Search for the cell housing the specified text and yield its [x, y] center coordinate. 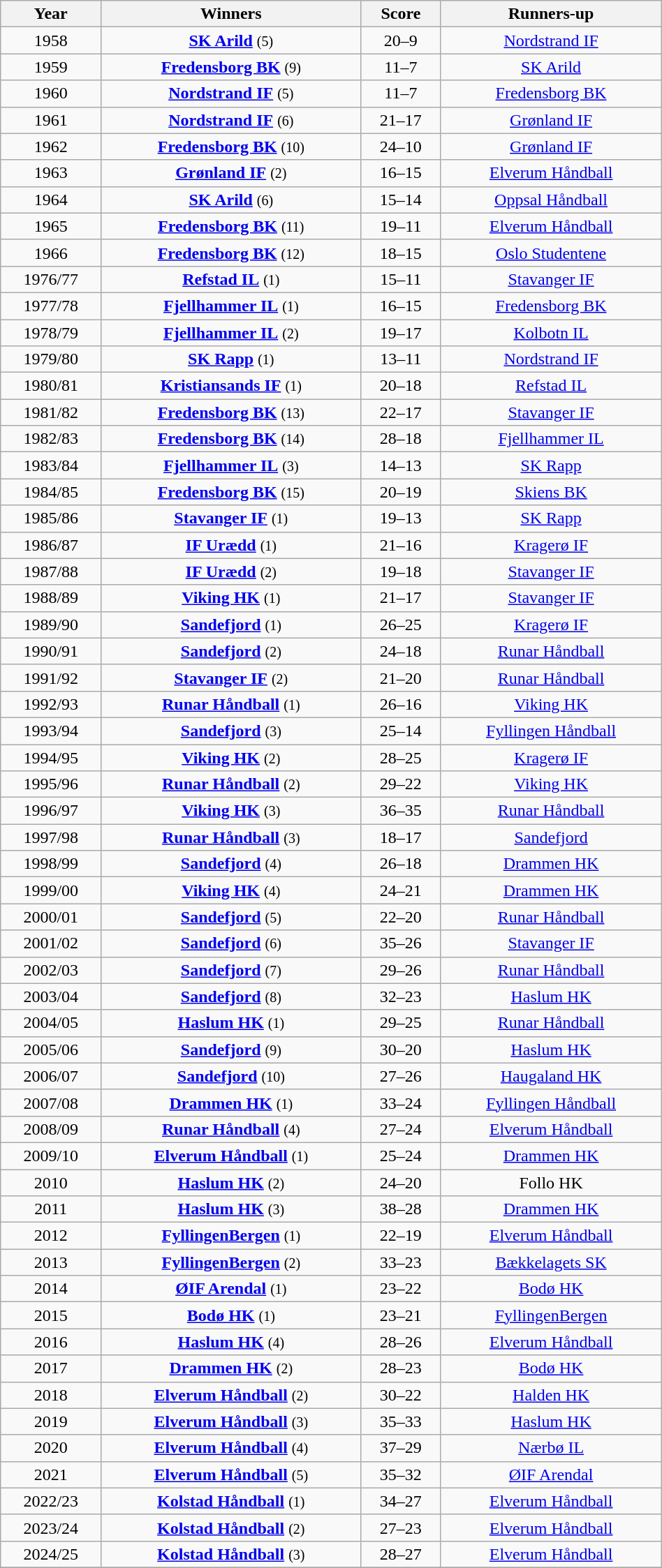
28–18 [401, 439]
Sandefjord (6) [231, 943]
Fredensborg BK (11) [231, 226]
24–21 [401, 890]
25–14 [401, 731]
18–15 [401, 253]
20–19 [401, 492]
Runners-up [551, 14]
27–24 [401, 1129]
1997/98 [51, 837]
1984/85 [51, 492]
Fredensborg BK (13) [231, 412]
Score [401, 14]
2007/08 [51, 1103]
27–26 [401, 1076]
26–16 [401, 704]
Viking HK (2) [231, 757]
37–29 [401, 1448]
35–33 [401, 1421]
2015 [51, 1315]
Viking HK (1) [231, 598]
Drammen HK (1) [231, 1103]
Year [51, 14]
ØIF Arendal (1) [231, 1289]
1961 [51, 120]
Sandefjord (10) [231, 1076]
Fjellhammer IL (3) [231, 465]
Stavanger IF (2) [231, 678]
ØIF Arendal [551, 1474]
20–18 [401, 386]
24–10 [401, 147]
2005/06 [51, 1050]
Oslo Studentene [551, 253]
1993/94 [51, 731]
Fredensborg BK (12) [231, 253]
1991/92 [51, 678]
1966 [51, 253]
1990/91 [51, 651]
2021 [51, 1474]
19–17 [401, 333]
2004/05 [51, 1023]
Haslum HK (4) [231, 1342]
19–13 [401, 518]
IF Urædd (2) [231, 572]
21–16 [401, 545]
Haslum HK (1) [231, 1023]
Fjellhammer IL (1) [231, 306]
28–25 [401, 757]
33–23 [401, 1262]
SK Arild (5) [231, 40]
1962 [51, 147]
Sandefjord (2) [231, 651]
1977/78 [51, 306]
22–19 [401, 1236]
1964 [51, 200]
29–26 [401, 970]
25–24 [401, 1156]
Sandefjord (8) [231, 996]
SK Arild [551, 67]
20–9 [401, 40]
1965 [51, 226]
FyllingenBergen (2) [231, 1262]
Grønland IF (2) [231, 173]
26–18 [401, 864]
23–22 [401, 1289]
2023/24 [51, 1528]
Bodø HK (1) [231, 1315]
2017 [51, 1368]
1979/80 [51, 359]
2022/23 [51, 1501]
1995/96 [51, 784]
Sandefjord (9) [231, 1050]
Elverum Håndball (5) [231, 1474]
35–26 [401, 943]
Kolbotn IL [551, 333]
1983/84 [51, 465]
Viking HK (3) [231, 811]
28–23 [401, 1368]
1987/88 [51, 572]
2006/07 [51, 1076]
SK Rapp (1) [231, 359]
2002/03 [51, 970]
24–20 [401, 1183]
Runar Håndball (3) [231, 837]
Drammen HK (2) [231, 1368]
Fjellhammer IL (2) [231, 333]
Fredensborg BK (9) [231, 67]
1999/00 [51, 890]
Sandefjord (5) [231, 917]
Haslum HK (3) [231, 1209]
Bækkelagets SK [551, 1262]
Elverum Håndball (2) [231, 1395]
21–20 [401, 678]
1981/82 [51, 412]
1989/90 [51, 625]
Kolstad Håndball (3) [231, 1554]
Nordstrand IF (5) [231, 94]
Haslum HK (2) [231, 1183]
28–27 [401, 1554]
2001/02 [51, 943]
FyllingenBergen [551, 1315]
32–23 [401, 996]
22–20 [401, 917]
1998/99 [51, 864]
Haugaland HK [551, 1076]
Nordstrand IF (6) [231, 120]
Fredensborg BK (10) [231, 147]
2016 [51, 1342]
2010 [51, 1183]
2024/25 [51, 1554]
Elverum Håndball (1) [231, 1156]
1978/79 [51, 333]
2018 [51, 1395]
23–21 [401, 1315]
2012 [51, 1236]
Halden HK [551, 1395]
2003/04 [51, 996]
33–24 [401, 1103]
1959 [51, 67]
30–20 [401, 1050]
2000/01 [51, 917]
Refstad IL (1) [231, 279]
1986/87 [51, 545]
34–27 [401, 1501]
1958 [51, 40]
36–35 [401, 811]
Sandefjord [551, 837]
SK Arild (6) [231, 200]
FyllingenBergen (1) [231, 1236]
Oppsal Håndball [551, 200]
1994/95 [51, 757]
19–11 [401, 226]
Sandefjord (4) [231, 864]
Sandefjord (1) [231, 625]
Refstad IL [551, 386]
Kolstad Håndball (2) [231, 1528]
13–11 [401, 359]
1976/77 [51, 279]
1988/89 [51, 598]
Sandefjord (7) [231, 970]
Fjellhammer IL [551, 439]
2013 [51, 1262]
Kristiansands IF (1) [231, 386]
2011 [51, 1209]
Kolstad Håndball (1) [231, 1501]
2020 [51, 1448]
29–22 [401, 784]
Runar Håndball (1) [231, 704]
1996/97 [51, 811]
2014 [51, 1289]
22–17 [401, 412]
1963 [51, 173]
15–14 [401, 200]
Elverum Håndball (3) [231, 1421]
2009/10 [51, 1156]
Stavanger IF (1) [231, 518]
1985/86 [51, 518]
29–25 [401, 1023]
30–22 [401, 1395]
1982/83 [51, 439]
IF Urædd (1) [231, 545]
26–25 [401, 625]
Viking HK (4) [231, 890]
Winners [231, 14]
Nærbø IL [551, 1448]
Fredensborg BK (15) [231, 492]
1960 [51, 94]
24–18 [401, 651]
1980/81 [51, 386]
27–23 [401, 1528]
Skiens BK [551, 492]
2019 [51, 1421]
2008/09 [51, 1129]
15–11 [401, 279]
38–28 [401, 1209]
35–32 [401, 1474]
Fredensborg BK (14) [231, 439]
Follo HK [551, 1183]
Runar Håndball (4) [231, 1129]
Sandefjord (3) [231, 731]
Runar Håndball (2) [231, 784]
14–13 [401, 465]
18–17 [401, 837]
Elverum Håndball (4) [231, 1448]
28–26 [401, 1342]
1992/93 [51, 704]
19–18 [401, 572]
